Extract the (x, y) coordinate from the center of the cell holding the provided text.  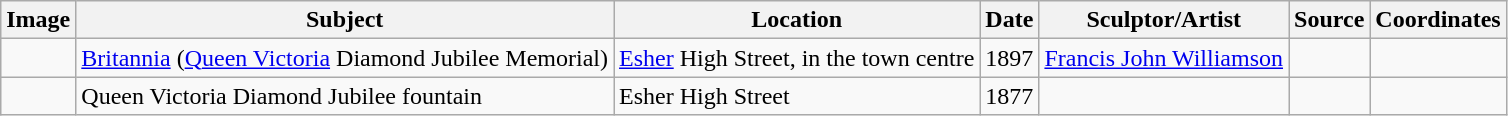
Image (38, 20)
1877 (1010, 96)
Esher High Street (797, 96)
Sculptor/Artist (1164, 20)
Source (1330, 20)
Location (797, 20)
Esher High Street, in the town centre (797, 58)
Subject (345, 20)
Britannia (Queen Victoria Diamond Jubilee Memorial) (345, 58)
Queen Victoria Diamond Jubilee fountain (345, 96)
Coordinates (1438, 20)
1897 (1010, 58)
Date (1010, 20)
Francis John Williamson (1164, 58)
